Extract the (x, y) coordinate from the center of the cell holding the provided text.  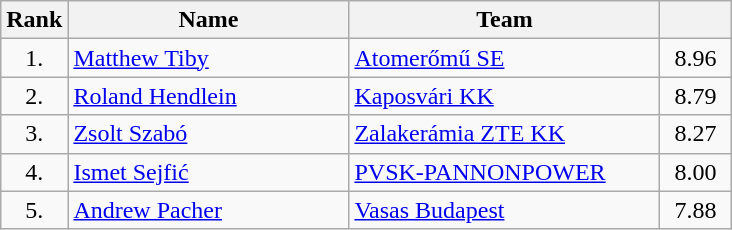
8.79 (696, 96)
5. (34, 210)
8.27 (696, 134)
8.00 (696, 172)
2. (34, 96)
1. (34, 58)
4. (34, 172)
Ismet Sejfić (208, 172)
Vasas Budapest (504, 210)
Roland Hendlein (208, 96)
Zsolt Szabó (208, 134)
8.96 (696, 58)
PVSK-PANNONPOWER (504, 172)
7.88 (696, 210)
Zalakerámia ZTE KK (504, 134)
Team (504, 20)
Atomerőmű SE (504, 58)
Name (208, 20)
Matthew Tiby (208, 58)
Andrew Pacher (208, 210)
3. (34, 134)
Rank (34, 20)
Kaposvári KK (504, 96)
